Find where the given text appears and provide that cell's center as [x, y] coordinate. 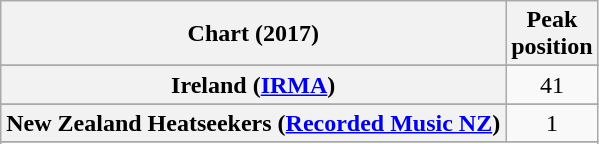
Ireland (IRMA) [254, 85]
1 [552, 123]
Chart (2017) [254, 34]
New Zealand Heatseekers (Recorded Music NZ) [254, 123]
Peak position [552, 34]
41 [552, 85]
